For the text-containing cell, return its midpoint in [x, y] coordinate format. 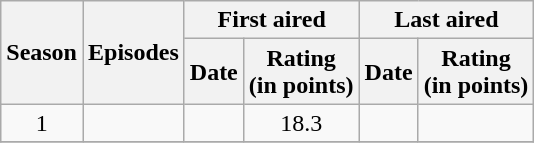
First aired [272, 20]
Episodes [133, 52]
1 [42, 123]
Last aired [446, 20]
Season [42, 52]
18.3 [301, 123]
